Search for the cell housing the specified text and yield its (x, y) center coordinate. 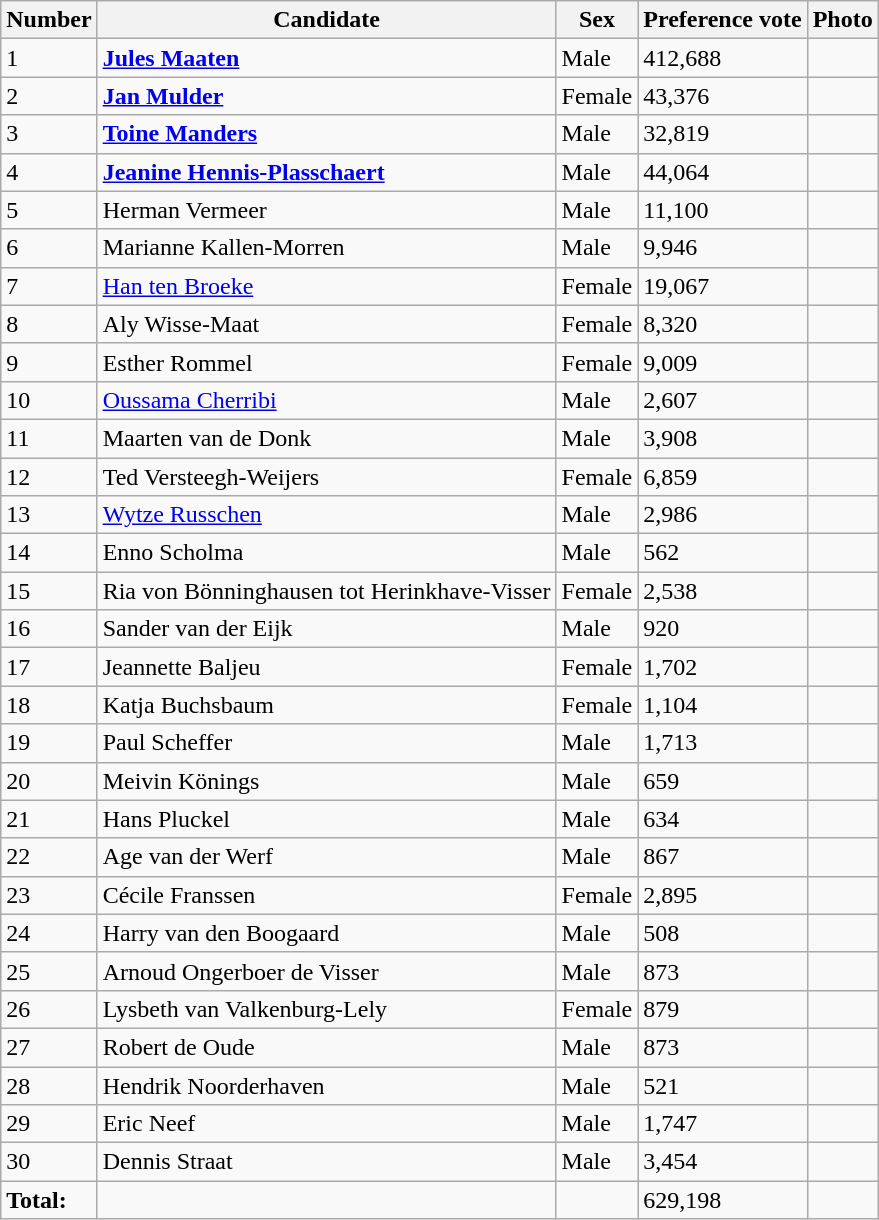
412,688 (722, 58)
6 (49, 248)
9 (49, 362)
2,607 (722, 400)
Toine Manders (326, 134)
1,747 (722, 1124)
8,320 (722, 324)
Enno Scholma (326, 553)
629,198 (722, 1200)
879 (722, 1009)
1,702 (722, 667)
Candidate (326, 20)
1,713 (722, 743)
4 (49, 172)
32,819 (722, 134)
24 (49, 933)
43,376 (722, 96)
Meivin Könings (326, 781)
Number (49, 20)
10 (49, 400)
Ted Versteegh-Weijers (326, 477)
21 (49, 819)
Esther Rommel (326, 362)
27 (49, 1047)
Harry van den Boogaard (326, 933)
Herman Vermeer (326, 210)
3 (49, 134)
28 (49, 1085)
13 (49, 515)
Cécile Franssen (326, 895)
Ria von Bönninghausen tot Herinkhave-Visser (326, 591)
Sex (597, 20)
Lysbeth van Valkenburg-Lely (326, 1009)
22 (49, 857)
1 (49, 58)
20 (49, 781)
3,454 (722, 1162)
12 (49, 477)
11,100 (722, 210)
Maarten van de Donk (326, 438)
8 (49, 324)
14 (49, 553)
Aly Wisse-Maat (326, 324)
508 (722, 933)
26 (49, 1009)
9,009 (722, 362)
Katja Buchsbaum (326, 705)
562 (722, 553)
16 (49, 629)
521 (722, 1085)
2,895 (722, 895)
19 (49, 743)
659 (722, 781)
Jeanine Hennis-Plasschaert (326, 172)
1,104 (722, 705)
19,067 (722, 286)
29 (49, 1124)
Age van der Werf (326, 857)
Robert de Oude (326, 1047)
9,946 (722, 248)
Jules Maaten (326, 58)
Photo (842, 20)
634 (722, 819)
Wytze Russchen (326, 515)
Hendrik Noorderhaven (326, 1085)
11 (49, 438)
Han ten Broeke (326, 286)
44,064 (722, 172)
Sander van der Eijk (326, 629)
5 (49, 210)
Jeannette Baljeu (326, 667)
Oussama Cherribi (326, 400)
15 (49, 591)
Dennis Straat (326, 1162)
17 (49, 667)
Arnoud Ongerboer de Visser (326, 971)
Eric Neef (326, 1124)
2,986 (722, 515)
25 (49, 971)
Hans Pluckel (326, 819)
6,859 (722, 477)
920 (722, 629)
Marianne Kallen-Morren (326, 248)
18 (49, 705)
7 (49, 286)
2 (49, 96)
23 (49, 895)
Jan Mulder (326, 96)
Total: (49, 1200)
3,908 (722, 438)
30 (49, 1162)
2,538 (722, 591)
Preference vote (722, 20)
Paul Scheffer (326, 743)
867 (722, 857)
